Extract the [X, Y] coordinate from the center of the cell holding the provided text.  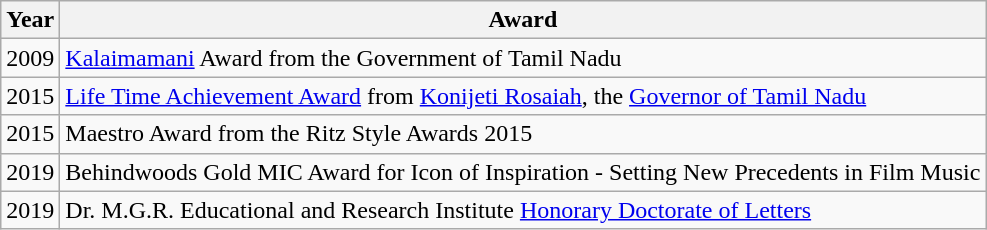
2009 [30, 58]
Year [30, 20]
Dr. M.G.R. Educational and Research Institute Honorary Doctorate of Letters [523, 210]
Award [523, 20]
Life Time Achievement Award from Konijeti Rosaiah, the Governor of Tamil Nadu [523, 96]
Maestro Award from the Ritz Style Awards 2015 [523, 134]
Kalaimamani Award from the Government of Tamil Nadu [523, 58]
Behindwoods Gold MIC Award for Icon of Inspiration - Setting New Precedents in Film Music [523, 172]
